Output the [x, y] coordinate of the center of the cell containing the given text.  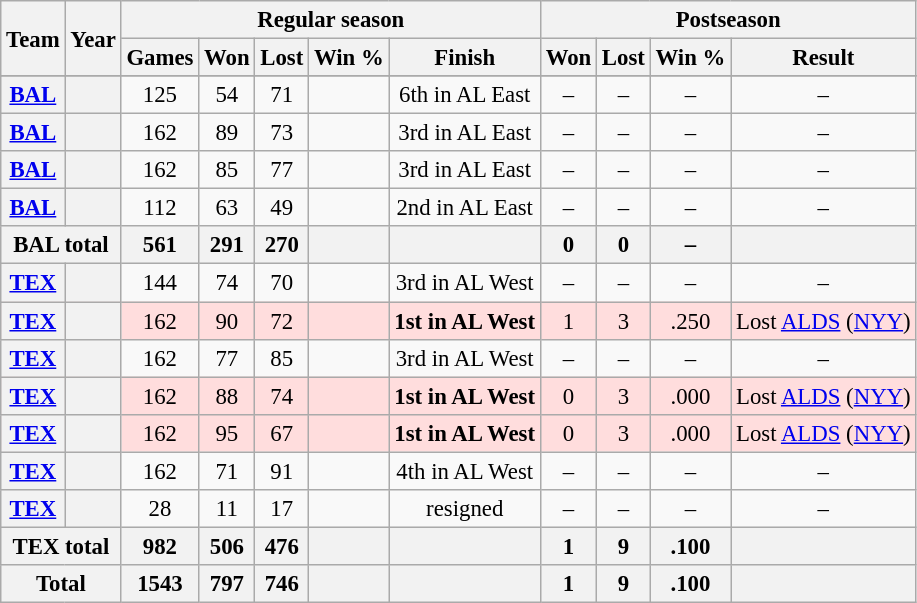
797 [227, 584]
125 [160, 95]
4th in AL West [464, 471]
67 [282, 433]
54 [227, 95]
91 [282, 471]
11 [227, 509]
95 [227, 433]
112 [160, 208]
72 [282, 321]
TEX total [61, 546]
6th in AL East [464, 95]
90 [227, 321]
BAL total [61, 245]
144 [160, 283]
49 [282, 208]
476 [282, 546]
291 [227, 245]
17 [282, 509]
Team [33, 38]
Postseason [728, 20]
561 [160, 245]
73 [282, 133]
746 [282, 584]
982 [160, 546]
resigned [464, 509]
Result [824, 58]
506 [227, 546]
89 [227, 133]
270 [282, 245]
63 [227, 208]
.250 [690, 321]
Total [61, 584]
Year [93, 38]
1543 [160, 584]
Finish [464, 58]
2nd in AL East [464, 208]
28 [160, 509]
Games [160, 58]
Regular season [330, 20]
70 [282, 283]
88 [227, 396]
